Pinpoint the cell where the given text exists, returning its (X, Y) midpoint coordinate. 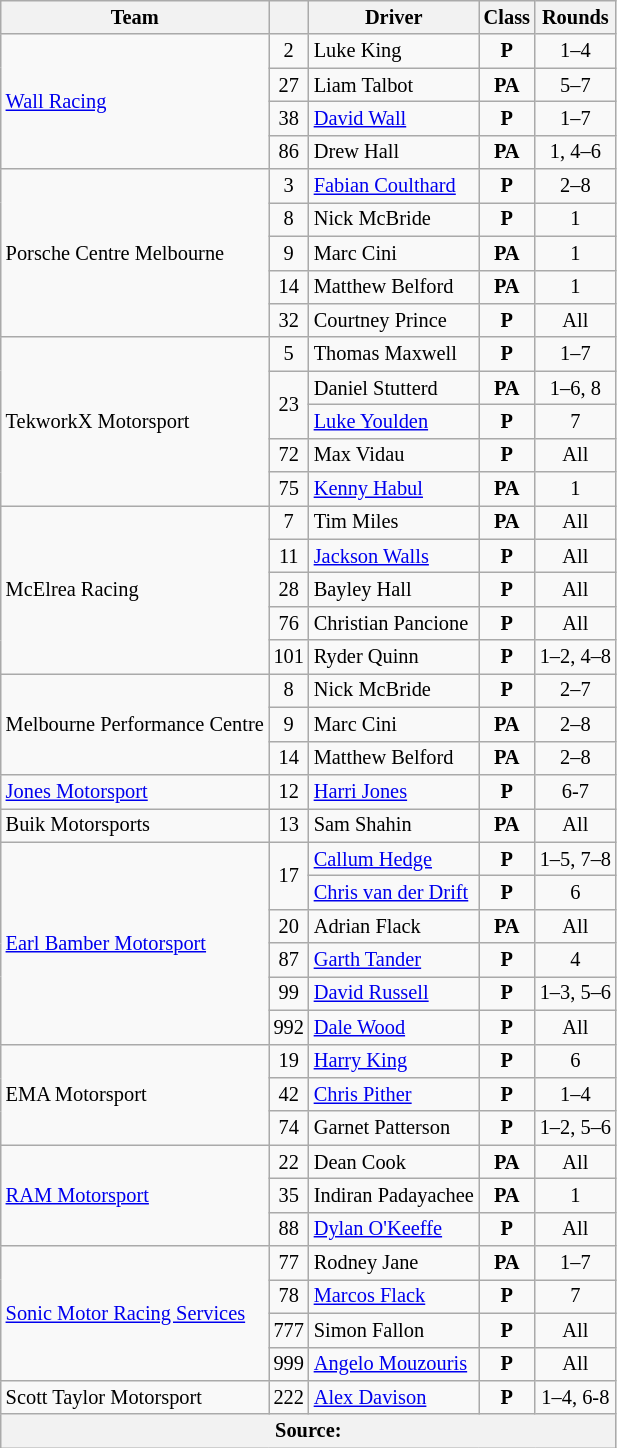
32 (289, 320)
20 (289, 926)
76 (289, 623)
Max Vidau (394, 455)
Dale Wood (394, 1027)
Bayley Hall (394, 589)
EMA Motorsport (135, 1094)
1–5, 7–8 (576, 859)
Chris van der Drift (394, 892)
5 (289, 354)
Dylan O'Keeffe (394, 1229)
35 (289, 1195)
11 (289, 556)
Daniel Stutterd (394, 388)
Class (507, 17)
Rounds (576, 17)
Garth Tander (394, 960)
27 (289, 85)
74 (289, 1128)
2–7 (576, 690)
TekworkX Motorsport (135, 421)
3 (289, 186)
Driver (394, 17)
1–4, 6-8 (576, 1397)
777 (289, 1330)
1, 4–6 (576, 152)
Earl Bamber Motorsport (135, 943)
4 (576, 960)
McElrea Racing (135, 589)
Buik Motorsports (135, 825)
Indiran Padayachee (394, 1195)
992 (289, 1027)
22 (289, 1162)
Rodney Jane (394, 1263)
Scott Taylor Motorsport (135, 1397)
Tim Miles (394, 522)
87 (289, 960)
28 (289, 589)
1–3, 5–6 (576, 993)
101 (289, 657)
72 (289, 455)
RAM Motorsport (135, 1196)
Ryder Quinn (394, 657)
Fabian Coulthard (394, 186)
5–7 (576, 85)
1–2, 4–8 (576, 657)
77 (289, 1263)
42 (289, 1094)
2 (289, 51)
Callum Hedge (394, 859)
Jones Motorsport (135, 791)
78 (289, 1296)
13 (289, 825)
Porsche Centre Melbourne (135, 253)
Kenny Habul (394, 489)
Simon Fallon (394, 1330)
Christian Pancione (394, 623)
Drew Hall (394, 152)
Harri Jones (394, 791)
Angelo Mouzouris (394, 1364)
12 (289, 791)
Jackson Walls (394, 556)
999 (289, 1364)
222 (289, 1397)
Luke King (394, 51)
Wall Racing (135, 102)
75 (289, 489)
Liam Talbot (394, 85)
Garnet Patterson (394, 1128)
Melbourne Performance Centre (135, 724)
Marcos Flack (394, 1296)
Sam Shahin (394, 825)
17 (289, 876)
99 (289, 993)
1–6, 8 (576, 388)
Adrian Flack (394, 926)
88 (289, 1229)
David Russell (394, 993)
Harry King (394, 1061)
86 (289, 152)
38 (289, 118)
19 (289, 1061)
Thomas Maxwell (394, 354)
Alex Davison (394, 1397)
Source: (308, 1431)
Courtney Prince (394, 320)
Sonic Motor Racing Services (135, 1314)
6-7 (576, 791)
Dean Cook (394, 1162)
23 (289, 404)
David Wall (394, 118)
Team (135, 17)
1–2, 5–6 (576, 1128)
Chris Pither (394, 1094)
Luke Youlden (394, 421)
